Scan for the cell matching the given text and deliver its (x, y) coordinate at center. 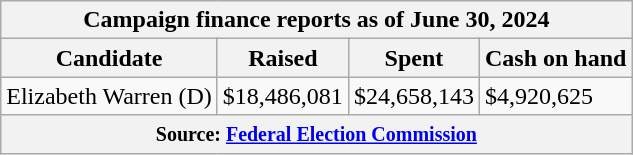
$18,486,081 (282, 96)
Cash on hand (555, 58)
Elizabeth Warren (D) (110, 96)
Spent (414, 58)
$24,658,143 (414, 96)
Candidate (110, 58)
Raised (282, 58)
$4,920,625 (555, 96)
Source: Federal Election Commission (316, 134)
Campaign finance reports as of June 30, 2024 (316, 20)
